Determine the [x, y] coordinate at the center of the cell enclosing the given text.  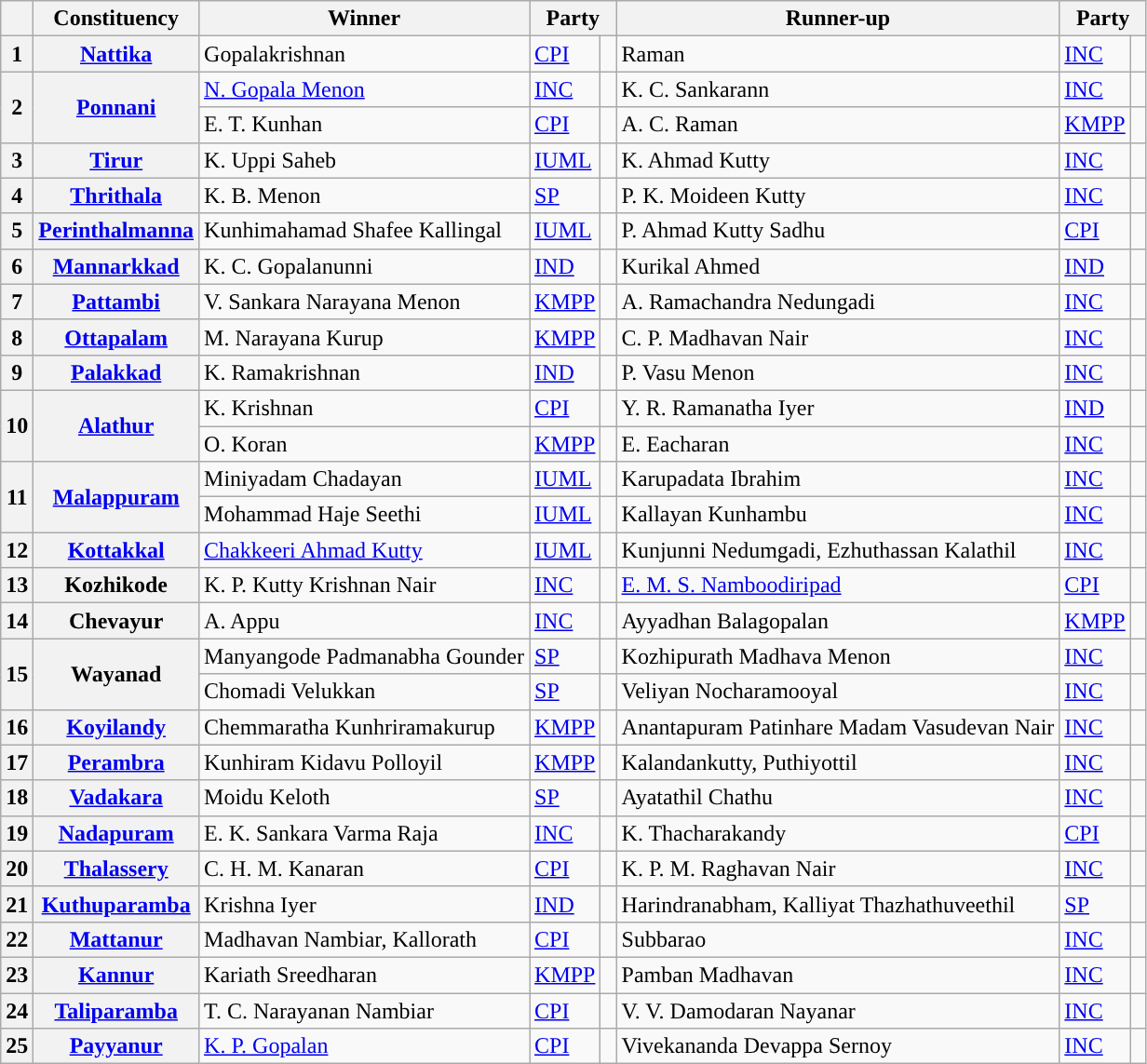
Runner-up [838, 19]
Alathur [116, 425]
Subbarao [838, 939]
E. K. Sankara Varma Raja [365, 833]
Harindranabham, Kalliyat Thazhathuveethil [838, 904]
K. C. Sankarann [838, 89]
Chevayur [116, 621]
Malappuram [116, 497]
Vivekananda Devappa Sernoy [838, 1046]
24 [17, 1010]
V. V. Damodaran Nayanar [838, 1010]
Kozhikode [116, 586]
Kariath Sreedharan [365, 975]
4 [17, 195]
Pattambi [116, 302]
Chakkeeri Ahmad Kutty [365, 550]
25 [17, 1046]
K. P. Kutty Krishnan Nair [365, 586]
Kurikal Ahmed [838, 266]
Chemmaratha Kunhriramakurup [365, 727]
A. Appu [365, 621]
Kunjunni Nedumgadi, Ezhuthassan Kalathil [838, 550]
Ponnani [116, 107]
P. Ahmad Kutty Sadhu [838, 231]
Kottakkal [116, 550]
O. Koran [365, 444]
Krishna Iyer [365, 904]
Kozhipurath Madhava Menon [838, 656]
Anantapuram Patinhare Madam Vasudevan Nair [838, 727]
5 [17, 231]
8 [17, 337]
Y. R. Ramanatha Iyer [838, 408]
Thrithala [116, 195]
K. Krishnan [365, 408]
Veliyan Nocharamooyal [838, 692]
2 [17, 107]
21 [17, 904]
Palakkad [116, 372]
Kallayan Kunhambu [838, 515]
Kunhimahamad Shafee Kallingal [365, 231]
K. P. M. Raghavan Nair [838, 869]
K. Thacharakandy [838, 833]
Nadapuram [116, 833]
Constituency [116, 19]
22 [17, 939]
17 [17, 762]
Winner [365, 19]
Pamban Madhavan [838, 975]
Mohammad Haje Seethi [365, 515]
Thalassery [116, 869]
Vadakara [116, 798]
A. Ramachandra Nedungadi [838, 302]
K. Ramakrishnan [365, 372]
Kunhiram Kidavu Polloyil [365, 762]
6 [17, 266]
E. T. Kunhan [365, 125]
Kuthuparamba [116, 904]
1 [17, 54]
23 [17, 975]
Ottapalam [116, 337]
N. Gopala Menon [365, 89]
20 [17, 869]
Perinthalmanna [116, 231]
3 [17, 160]
E. M. S. Namboodiripad [838, 586]
Karupadata Ibrahim [838, 479]
Perambra [116, 762]
K. P. Gopalan [365, 1046]
A. C. Raman [838, 125]
14 [17, 621]
Ayatathil Chathu [838, 798]
11 [17, 497]
T. C. Narayanan Nambiar [365, 1010]
9 [17, 372]
18 [17, 798]
Moidu Keloth [365, 798]
Taliparamba [116, 1010]
Raman [838, 54]
Manyangode Padmanabha Gounder [365, 656]
7 [17, 302]
C. H. M. Kanaran [365, 869]
P. K. Moideen Kutty [838, 195]
K. B. Menon [365, 195]
16 [17, 727]
C. P. Madhavan Nair [838, 337]
Mattanur [116, 939]
Kannur [116, 975]
Koyilandy [116, 727]
K. Ahmad Kutty [838, 160]
Nattika [116, 54]
K. Uppi Saheb [365, 160]
Ayyadhan Balagopalan [838, 621]
Mannarkkad [116, 266]
M. Narayana Kurup [365, 337]
Chomadi Velukkan [365, 692]
Kalandankutty, Puthiyottil [838, 762]
10 [17, 425]
15 [17, 674]
13 [17, 586]
V. Sankara Narayana Menon [365, 302]
E. Eacharan [838, 444]
Gopalakrishnan [365, 54]
Miniyadam Chadayan [365, 479]
19 [17, 833]
P. Vasu Menon [838, 372]
K. C. Gopalanunni [365, 266]
12 [17, 550]
Wayanad [116, 674]
Madhavan Nambiar, Kallorath [365, 939]
Tirur [116, 160]
Payyanur [116, 1046]
